Locate the cell with the specified text and output its [X, Y] center coordinate. 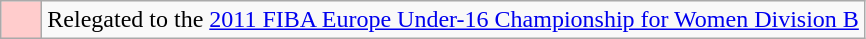
Relegated to the 2011 FIBA Europe Under-16 Championship for Women Division B [454, 20]
